Scan for the cell matching the given text and deliver its [X, Y] coordinate at center. 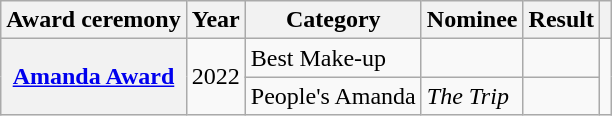
Best Make-up [333, 58]
People's Amanda [333, 96]
Amanda Award [94, 77]
Category [333, 20]
Year [216, 20]
Result [561, 20]
2022 [216, 77]
Nominee [472, 20]
Award ceremony [94, 20]
The Trip [472, 96]
